From the cell containing the given text, extract its center point as (x, y) coordinate. 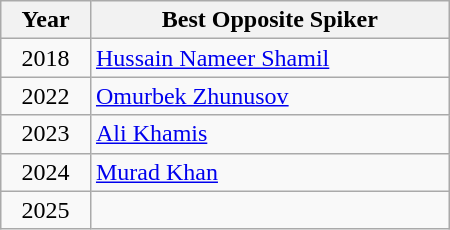
Year (46, 20)
Ali Khamis (270, 134)
2023 (46, 134)
2024 (46, 172)
Hussain Nameer Shamil (270, 58)
2025 (46, 210)
Murad Khan (270, 172)
Omurbek Zhunusov (270, 96)
Best Opposite Spiker (270, 20)
2022 (46, 96)
2018 (46, 58)
